Find where the given text appears and provide that cell's center as (x, y) coordinate. 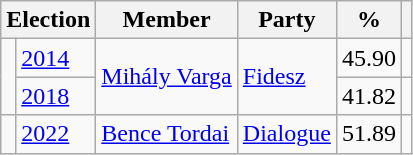
Fidesz (286, 77)
% (368, 20)
2018 (56, 96)
2022 (56, 134)
45.90 (368, 58)
41.82 (368, 96)
Mihály Varga (166, 77)
Election (48, 20)
Member (166, 20)
Bence Tordai (166, 134)
51.89 (368, 134)
Dialogue (286, 134)
2014 (56, 58)
Party (286, 20)
